Capture the cell that displays the provided text and extract its (x, y) central coordinate. 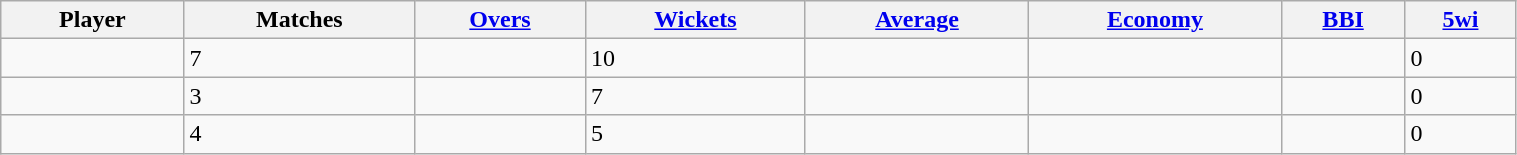
Wickets (695, 20)
4 (300, 134)
Economy (1156, 20)
5 (695, 134)
BBI (1343, 20)
Matches (300, 20)
5wi (1460, 20)
Average (916, 20)
Overs (500, 20)
Player (92, 20)
3 (300, 96)
10 (695, 58)
